Return (X, Y) of the center of cell containing provided text 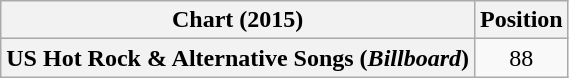
US Hot Rock & Alternative Songs (Billboard) (238, 58)
Position (521, 20)
88 (521, 58)
Chart (2015) (238, 20)
